Extract the (x, y) coordinate from the center of the cell holding the provided text.  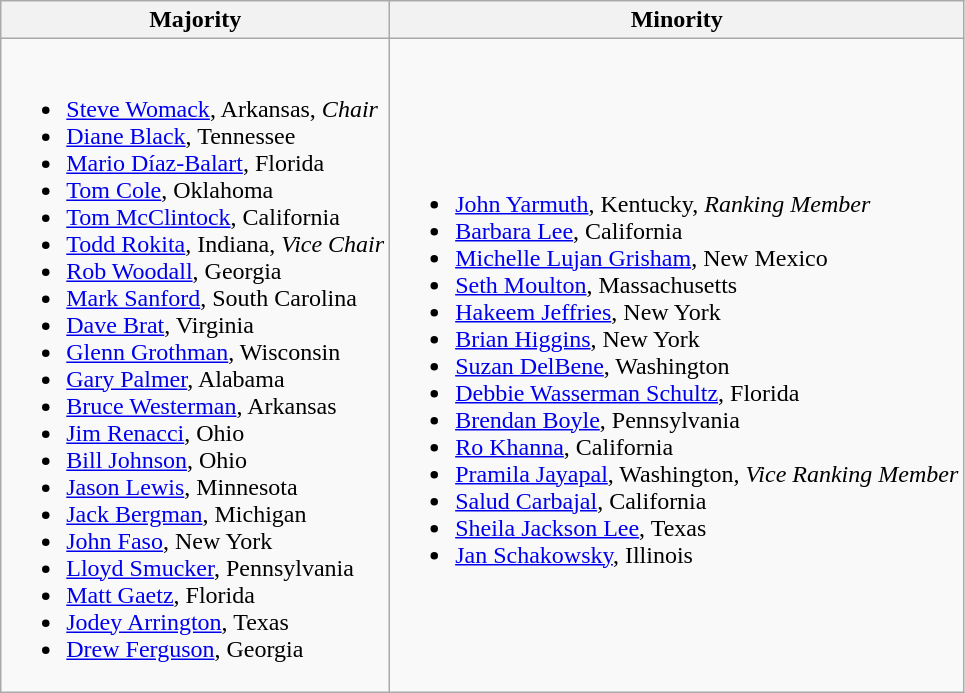
Minority (677, 20)
Majority (196, 20)
